Return the [x, y] coordinate for the center point of the cell that contains the specified text.  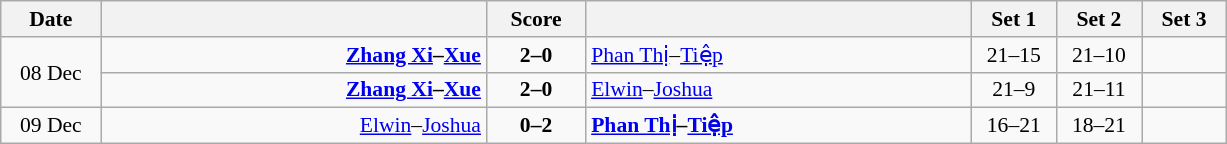
Set 1 [1014, 19]
Date [51, 19]
21–15 [1014, 55]
Score [536, 19]
Set 2 [1098, 19]
09 Dec [51, 126]
Set 3 [1184, 19]
18–21 [1098, 126]
21–9 [1014, 90]
16–21 [1014, 126]
21–10 [1098, 55]
21–11 [1098, 90]
0–2 [536, 126]
08 Dec [51, 72]
